Identify which cell holds the provided text, then report its [X, Y] central coordinate. 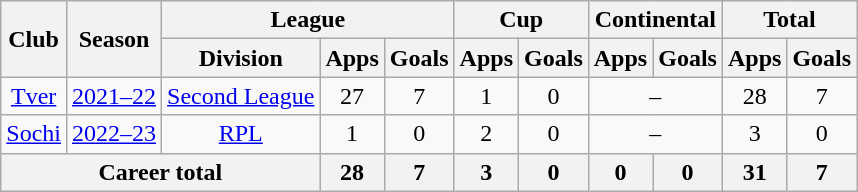
League [308, 20]
Division [241, 58]
Continental [655, 20]
Career total [160, 172]
Cup [521, 20]
Tver [34, 96]
Total [789, 20]
2 [486, 134]
Sochi [34, 134]
27 [352, 96]
Second League [241, 96]
Season [114, 39]
2021–22 [114, 96]
31 [754, 172]
2022–23 [114, 134]
RPL [241, 134]
Club [34, 39]
